Identify which cell holds the provided text, then report its [x, y] central coordinate. 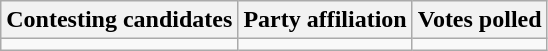
Contesting candidates [120, 20]
Votes polled [480, 20]
Party affiliation [325, 20]
